Output the (x, y) coordinate of the center of the cell containing the given text.  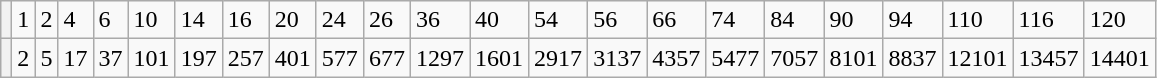
120 (1120, 20)
8837 (912, 58)
197 (198, 58)
12101 (978, 58)
8101 (854, 58)
1297 (440, 58)
24 (340, 20)
116 (1048, 20)
101 (152, 58)
7057 (794, 58)
74 (736, 20)
36 (440, 20)
4 (76, 20)
6 (110, 20)
20 (292, 20)
84 (794, 20)
56 (618, 20)
90 (854, 20)
17 (76, 58)
14 (198, 20)
677 (386, 58)
1 (24, 20)
5477 (736, 58)
257 (246, 58)
577 (340, 58)
401 (292, 58)
66 (676, 20)
5 (46, 58)
3137 (618, 58)
94 (912, 20)
16 (246, 20)
2917 (558, 58)
40 (500, 20)
26 (386, 20)
13457 (1048, 58)
1601 (500, 58)
110 (978, 20)
4357 (676, 58)
37 (110, 58)
54 (558, 20)
14401 (1120, 58)
10 (152, 20)
